Extract the (X, Y) coordinate from the center of the cell holding the provided text.  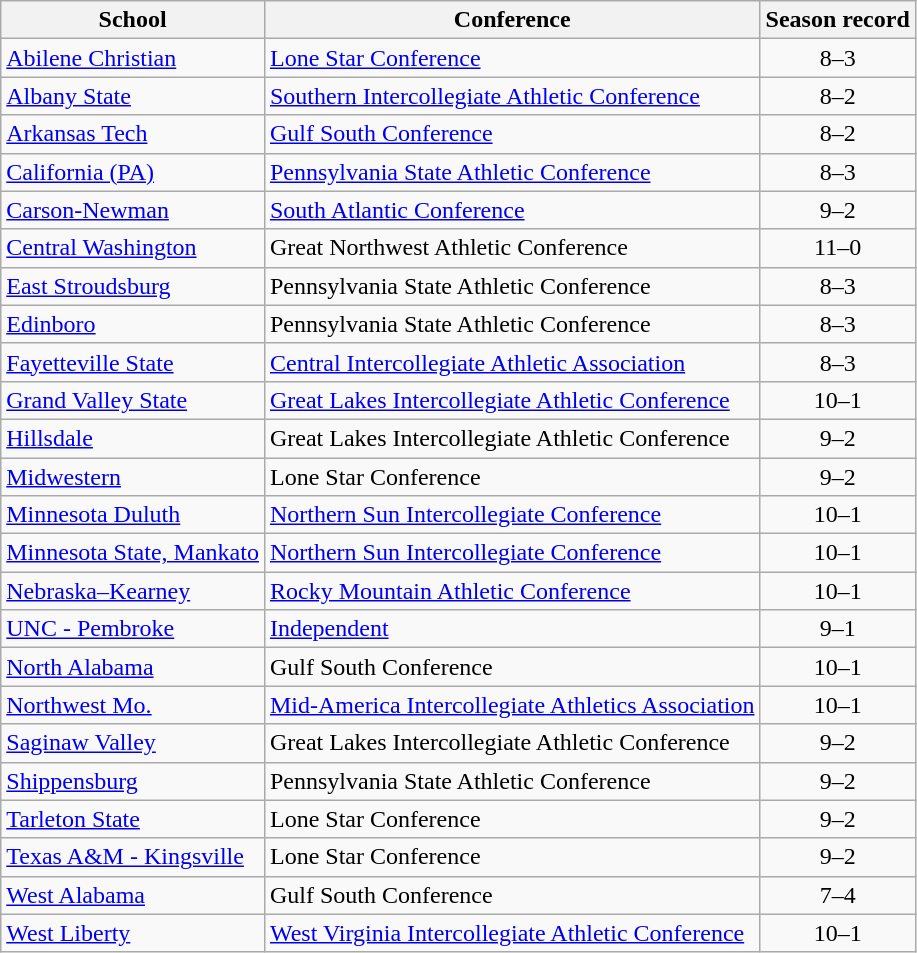
West Liberty (133, 933)
West Virginia Intercollegiate Athletic Conference (512, 933)
Fayetteville State (133, 362)
Shippensburg (133, 781)
Independent (512, 629)
Conference (512, 20)
Edinboro (133, 324)
UNC - Pembroke (133, 629)
Grand Valley State (133, 400)
Nebraska–Kearney (133, 591)
Season record (838, 20)
Arkansas Tech (133, 134)
11–0 (838, 248)
Mid-America Intercollegiate Athletics Association (512, 705)
North Alabama (133, 667)
Texas A&M - Kingsville (133, 857)
Midwestern (133, 477)
Saginaw Valley (133, 743)
Carson-Newman (133, 210)
Southern Intercollegiate Athletic Conference (512, 96)
West Alabama (133, 895)
Abilene Christian (133, 58)
Great Northwest Athletic Conference (512, 248)
East Stroudsburg (133, 286)
Tarleton State (133, 819)
Central Intercollegiate Athletic Association (512, 362)
Hillsdale (133, 438)
Central Washington (133, 248)
7–4 (838, 895)
Northwest Mo. (133, 705)
California (PA) (133, 172)
Minnesota Duluth (133, 515)
Albany State (133, 96)
South Atlantic Conference (512, 210)
School (133, 20)
Rocky Mountain Athletic Conference (512, 591)
9–1 (838, 629)
Minnesota State, Mankato (133, 553)
